Locate the cell with the specified text and output its (X, Y) center coordinate. 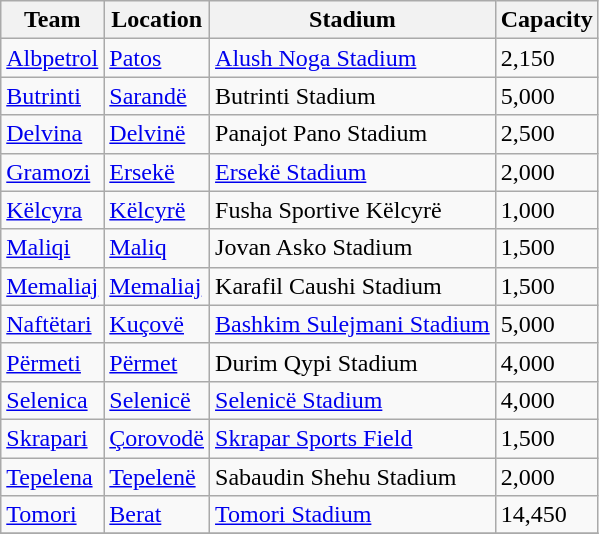
2,150 (546, 58)
Jovan Asko Stadium (353, 248)
Location (157, 20)
Stadium (353, 20)
Fusha Sportive Këlcyrë (353, 210)
Selenica (52, 400)
Butrinti Stadium (353, 96)
14,450 (546, 515)
Maliq (157, 248)
Ersekë (157, 172)
Patos (157, 58)
Bashkim Sulejmani Stadium (353, 324)
Selenicë (157, 400)
Selenicë Stadium (353, 400)
Karafil Caushi Stadium (353, 286)
Kuçovë (157, 324)
Tomori Stadium (353, 515)
Ersekë Stadium (353, 172)
Tepelena (52, 477)
Butrinti (52, 96)
Delvina (52, 134)
Sarandë (157, 96)
Alush Noga Stadium (353, 58)
Çorovodë (157, 438)
Durim Qypi Stadium (353, 362)
Përmet (157, 362)
Këlcyra (52, 210)
Naftëtari (52, 324)
Përmeti (52, 362)
Panajot Pano Stadium (353, 134)
1,000 (546, 210)
Skrapari (52, 438)
Capacity (546, 20)
Skrapar Sports Field (353, 438)
Berat (157, 515)
Sabaudin Shehu Stadium (353, 477)
2,500 (546, 134)
Team (52, 20)
Këlcyrë (157, 210)
Gramozi (52, 172)
Albpetrol (52, 58)
Maliqi (52, 248)
Tepelenë (157, 477)
Tomori (52, 515)
Delvinë (157, 134)
